Output the (x, y) coordinate of the center of the cell containing the given text.  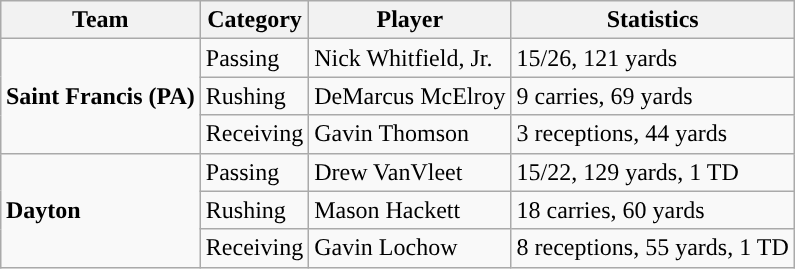
Saint Francis (PA) (100, 96)
Team (100, 20)
Category (254, 20)
18 carries, 60 yards (652, 210)
Mason Hackett (410, 210)
Gavin Lochow (410, 248)
3 receptions, 44 yards (652, 134)
15/26, 121 yards (652, 58)
9 carries, 69 yards (652, 96)
Gavin Thomson (410, 134)
Statistics (652, 20)
Dayton (100, 210)
Nick Whitfield, Jr. (410, 58)
DeMarcus McElroy (410, 96)
Player (410, 20)
15/22, 129 yards, 1 TD (652, 172)
Drew VanVleet (410, 172)
8 receptions, 55 yards, 1 TD (652, 248)
